Locate the cell with the specified text and output its [x, y] center coordinate. 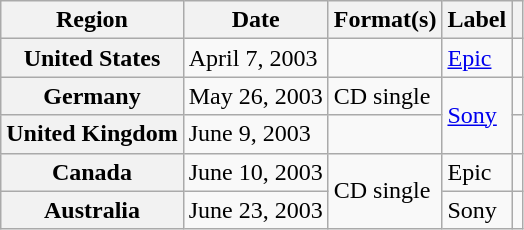
June 10, 2003 [256, 172]
April 7, 2003 [256, 58]
June 23, 2003 [256, 210]
June 9, 2003 [256, 134]
United States [92, 58]
May 26, 2003 [256, 96]
Germany [92, 96]
Region [92, 20]
Label [477, 20]
Format(s) [385, 20]
United Kingdom [92, 134]
Australia [92, 210]
Canada [92, 172]
Date [256, 20]
